Find where the given text appears and provide that cell's center as (x, y) coordinate. 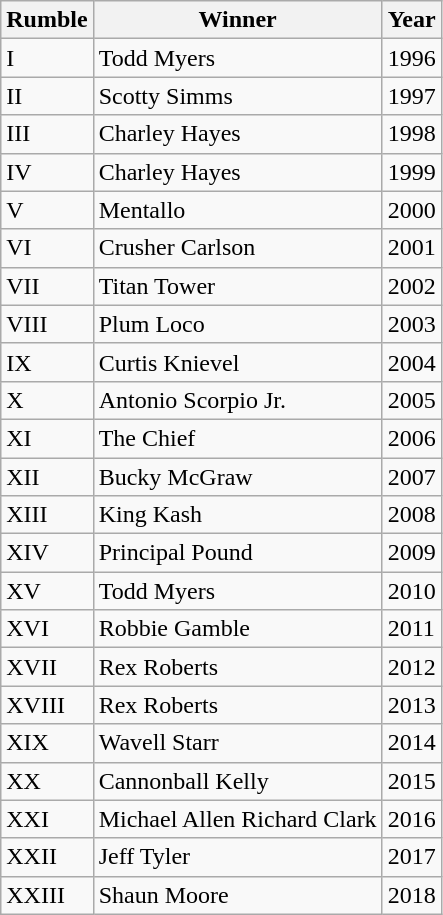
V (47, 210)
XIV (47, 553)
2000 (412, 210)
Titan Tower (238, 286)
2003 (412, 324)
2001 (412, 248)
Bucky McGraw (238, 477)
Rumble (47, 20)
Plum Loco (238, 324)
IX (47, 362)
Mentallo (238, 210)
2004 (412, 362)
Shaun Moore (238, 895)
2016 (412, 819)
2017 (412, 857)
XIII (47, 515)
2011 (412, 629)
Robbie Gamble (238, 629)
III (47, 134)
XI (47, 438)
2002 (412, 286)
XXIII (47, 895)
Antonio Scorpio Jr. (238, 400)
XX (47, 781)
IV (47, 172)
XV (47, 591)
XVI (47, 629)
2008 (412, 515)
1999 (412, 172)
I (47, 58)
Jeff Tyler (238, 857)
XVII (47, 667)
XVIII (47, 705)
2015 (412, 781)
VI (47, 248)
The Chief (238, 438)
2010 (412, 591)
1997 (412, 96)
XXII (47, 857)
Curtis Knievel (238, 362)
1998 (412, 134)
Winner (238, 20)
1996 (412, 58)
Michael Allen Richard Clark (238, 819)
Crusher Carlson (238, 248)
2009 (412, 553)
XII (47, 477)
Year (412, 20)
2007 (412, 477)
XXI (47, 819)
VII (47, 286)
XIX (47, 743)
King Kash (238, 515)
2012 (412, 667)
2014 (412, 743)
VIII (47, 324)
Cannonball Kelly (238, 781)
2006 (412, 438)
X (47, 400)
Principal Pound (238, 553)
2018 (412, 895)
Wavell Starr (238, 743)
II (47, 96)
2013 (412, 705)
Scotty Simms (238, 96)
2005 (412, 400)
